Provide the (X, Y) coordinate of the cell's center where the given text is located.  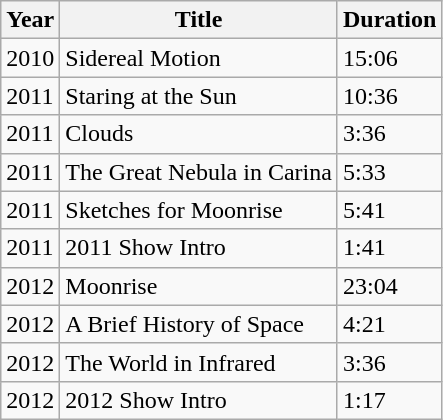
A Brief History of Space (199, 324)
Staring at the Sun (199, 96)
Moonrise (199, 286)
2012 Show Intro (199, 400)
Title (199, 20)
Sketches for Moonrise (199, 210)
23:04 (389, 286)
The World in Infrared (199, 362)
Sidereal Motion (199, 58)
1:17 (389, 400)
Clouds (199, 134)
5:41 (389, 210)
1:41 (389, 248)
Year (30, 20)
2010 (30, 58)
4:21 (389, 324)
15:06 (389, 58)
Duration (389, 20)
5:33 (389, 172)
The Great Nebula in Carina (199, 172)
2011 Show Intro (199, 248)
10:36 (389, 96)
